From the cell containing the given text, extract its center point as (X, Y) coordinate. 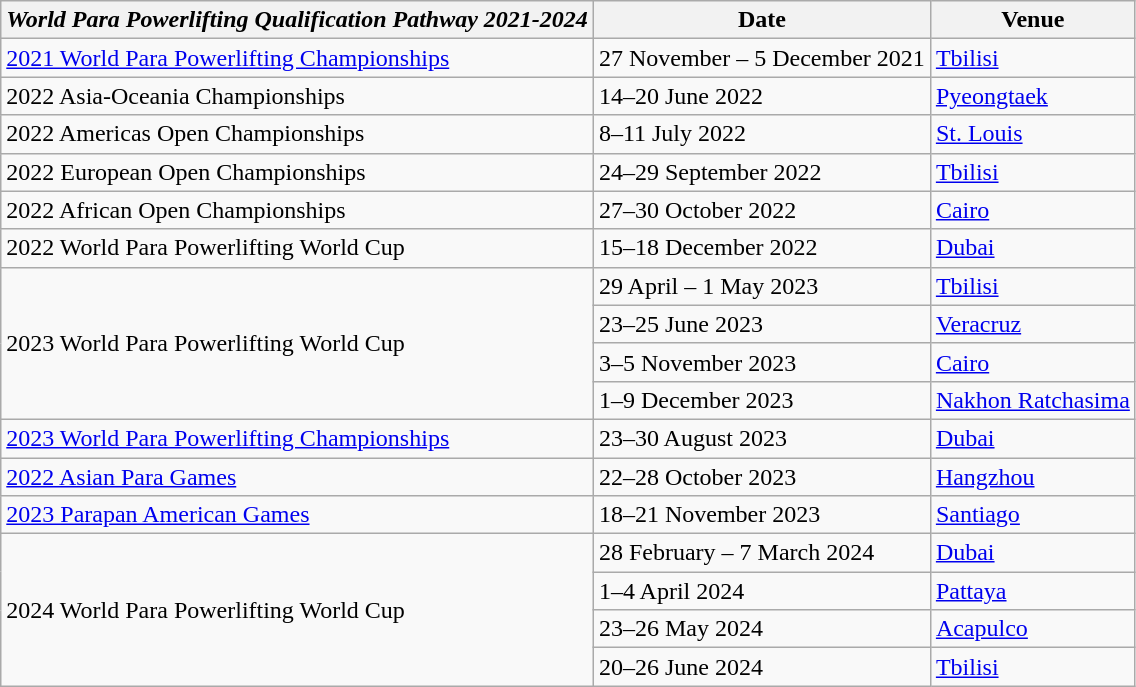
2022 World Para Powerlifting World Cup (298, 248)
Nakhon Ratchasima (1032, 400)
1–4 April 2024 (762, 591)
2022 African Open Championships (298, 210)
22–28 October 2023 (762, 477)
Hangzhou (1032, 477)
1–9 December 2023 (762, 400)
23–26 May 2024 (762, 629)
14–20 June 2022 (762, 96)
2022 Americas Open Championships (298, 134)
Santiago (1032, 515)
2022 Asia-Oceania Championships (298, 96)
Pyeongtaek (1032, 96)
20–26 June 2024 (762, 667)
2022 European Open Championships (298, 172)
27 November – 5 December 2021 (762, 58)
23–25 June 2023 (762, 324)
15–18 December 2022 (762, 248)
27–30 October 2022 (762, 210)
World Para Powerlifting Qualification Pathway 2021-2024 (298, 20)
Acapulco (1032, 629)
3–5 November 2023 (762, 362)
23–30 August 2023 (762, 438)
2021 World Para Powerlifting Championships (298, 58)
Date (762, 20)
8–11 July 2022 (762, 134)
2023 World Para Powerlifting World Cup (298, 343)
Veracruz (1032, 324)
24–29 September 2022 (762, 172)
St. Louis (1032, 134)
2023 Parapan American Games (298, 515)
Venue (1032, 20)
2023 World Para Powerlifting Championships (298, 438)
2022 Asian Para Games (298, 477)
29 April – 1 May 2023 (762, 286)
18–21 November 2023 (762, 515)
28 February – 7 March 2024 (762, 553)
2024 World Para Powerlifting World Cup (298, 610)
Pattaya (1032, 591)
